Detect which cell encompasses the target text, then output its (x, y) center coordinate. 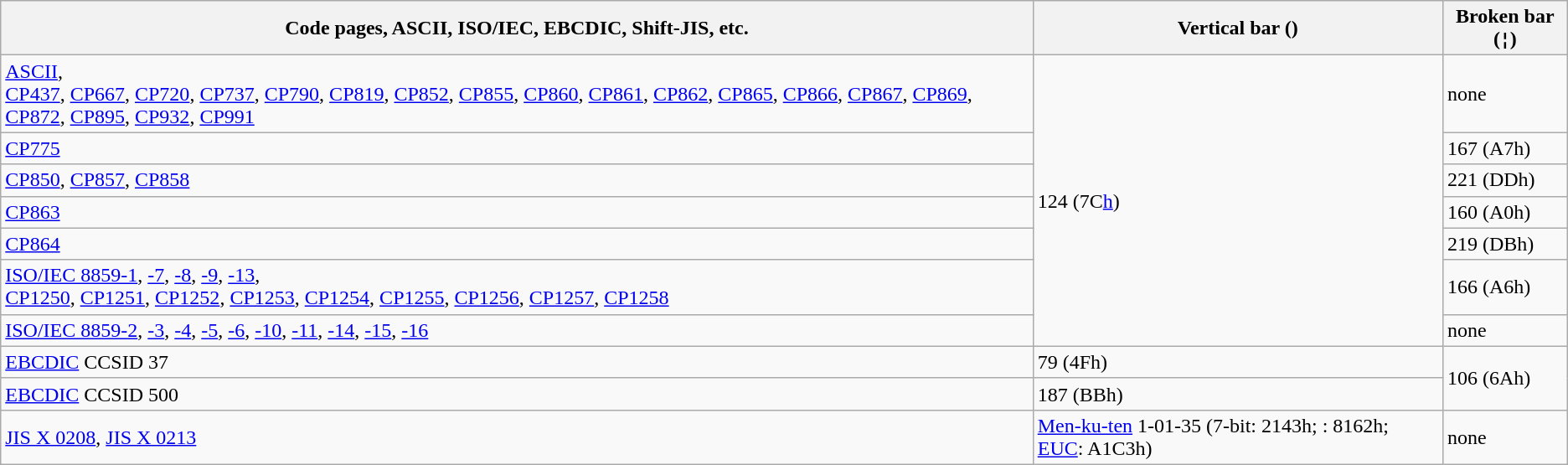
ISO/IEC 8859-1, -7, -8, -9, -13,CP1250, CP1251, CP1252, CP1253, CP1254, CP1255, CP1256, CP1257, CP1258 (517, 287)
CP775 (517, 148)
Broken bar (¦) (1504, 28)
160 (A0h) (1504, 212)
ISO/IEC 8859-2, -3, -4, -5, -6, -10, -11, -14, -15, -16 (517, 330)
JIS X 0208, JIS X 0213 (517, 437)
166 (A6h) (1504, 287)
167 (A7h) (1504, 148)
Men-ku-ten 1-01-35 (7-bit: 2143h; : 8162h; EUC: A1C3h) (1238, 437)
219 (DBh) (1504, 244)
EBCDIC CCSID 500 (517, 394)
CP850, CP857, CP858 (517, 180)
187 (BBh) (1238, 394)
124 (7Ch) (1238, 201)
ASCII,CP437, CP667, CP720, CP737, CP790, CP819, CP852, CP855, CP860, CP861, CP862, CP865, CP866, CP867, CP869, CP872, CP895, CP932, CP991 (517, 94)
106 (6Ah) (1504, 378)
221 (DDh) (1504, 180)
Code pages, ASCII, ISO/IEC, EBCDIC, Shift-JIS, etc. (517, 28)
79 (4Fh) (1238, 362)
Vertical bar () (1238, 28)
CP864 (517, 244)
EBCDIC CCSID 37 (517, 362)
CP863 (517, 212)
